Scan for the cell matching the given text and deliver its [x, y] coordinate at center. 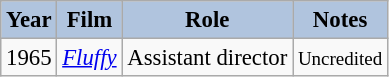
Fluffy [90, 58]
Role [208, 20]
1965 [29, 58]
Year [29, 20]
Notes [340, 20]
Assistant director [208, 58]
Uncredited [340, 58]
Film [90, 20]
